Return [X, Y] of the center of cell containing provided text 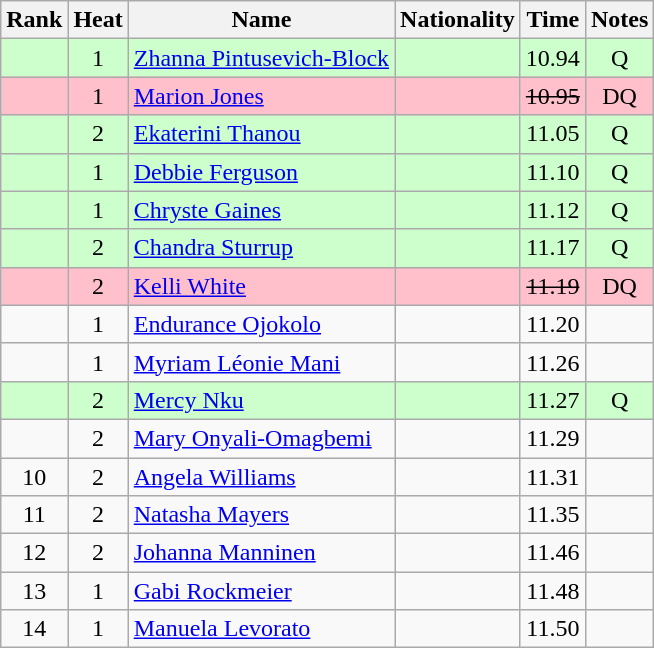
Myriam Léonie Mani [261, 362]
11.17 [552, 248]
Chryste Gaines [261, 210]
11.35 [552, 515]
Zhanna Pintusevich-Block [261, 58]
11.46 [552, 553]
Mary Onyali-Omagbemi [261, 438]
11.20 [552, 324]
12 [34, 553]
10.94 [552, 58]
11.48 [552, 591]
Debbie Ferguson [261, 172]
Mercy Nku [261, 400]
11.27 [552, 400]
11.26 [552, 362]
11.10 [552, 172]
Angela Williams [261, 477]
Chandra Sturrup [261, 248]
11.31 [552, 477]
Notes [619, 20]
Gabi Rockmeier [261, 591]
10.95 [552, 96]
Time [552, 20]
14 [34, 629]
Manuela Levorato [261, 629]
13 [34, 591]
11 [34, 515]
11.50 [552, 629]
Rank [34, 20]
11.05 [552, 134]
Marion Jones [261, 96]
Heat [98, 20]
11.12 [552, 210]
Nationality [458, 20]
10 [34, 477]
Johanna Manninen [261, 553]
Endurance Ojokolo [261, 324]
11.29 [552, 438]
Ekaterini Thanou [261, 134]
Kelli White [261, 286]
Name [261, 20]
Natasha Mayers [261, 515]
11.19 [552, 286]
